Extract the [x, y] coordinate from the center of the cell holding the provided text.  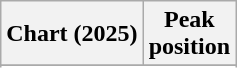
Chart (2025) [72, 34]
Peakposition [189, 34]
